Return the (X, Y) coordinate for the center point of the cell that contains the specified text.  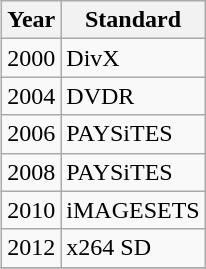
DivX (133, 58)
DVDR (133, 96)
2008 (32, 172)
Year (32, 20)
x264 SD (133, 248)
2010 (32, 210)
2000 (32, 58)
iMAGESETS (133, 210)
2004 (32, 96)
2006 (32, 134)
2012 (32, 248)
Standard (133, 20)
